Identify which cell holds the provided text, then report its (x, y) central coordinate. 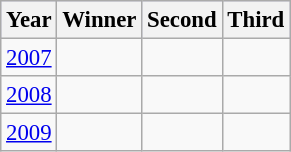
2007 (29, 58)
Winner (100, 20)
2009 (29, 133)
Second (182, 20)
Year (29, 20)
Third (256, 20)
2008 (29, 95)
